Determine the [x, y] coordinate at the center of the cell enclosing the given text.  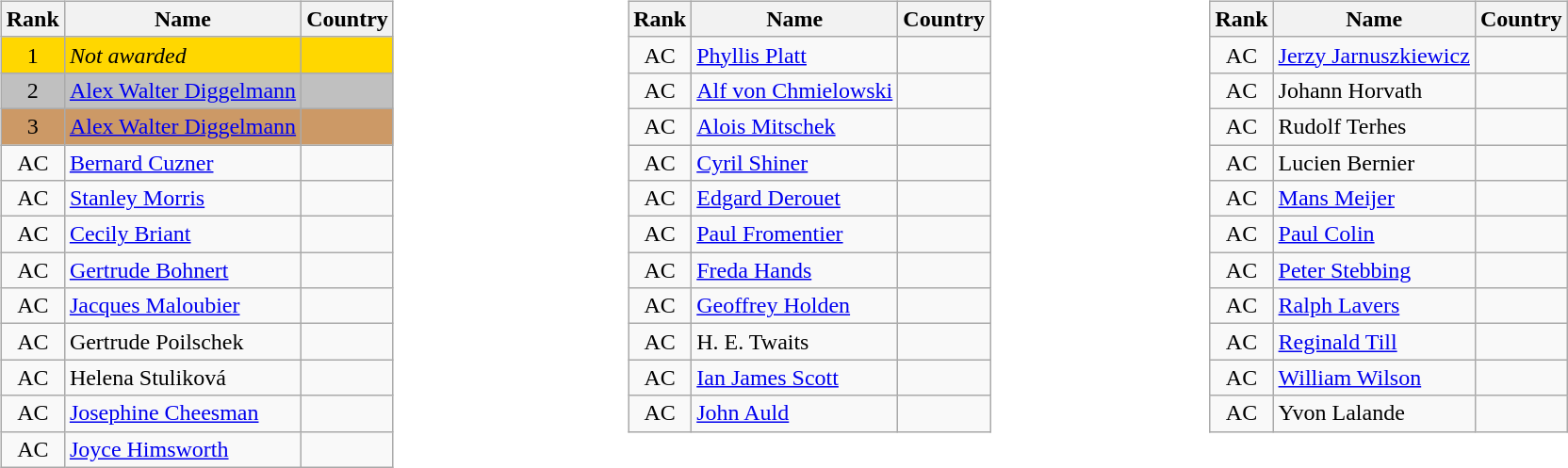
Edgard Derouet [795, 199]
Phyllis Platt [795, 55]
Ralph Lavers [1374, 306]
Josephine Cheesman [183, 413]
Cyril Shiner [795, 163]
1 [32, 55]
Mans Meijer [1374, 199]
Yvon Lalande [1374, 413]
Lucien Bernier [1374, 163]
Joyce Himsworth [183, 449]
Bernard Cuzner [183, 163]
Cecily Briant [183, 234]
Jacques Maloubier [183, 306]
Peter Stebbing [1374, 270]
Freda Hands [795, 270]
Stanley Morris [183, 199]
H. E. Twaits [795, 342]
Not awarded [183, 55]
Alf von Chmielowski [795, 90]
Helena Stuliková [183, 378]
Paul Colin [1374, 234]
2 [32, 90]
Geoffrey Holden [795, 306]
Paul Fromentier [795, 234]
Reginald Till [1374, 342]
Gertrude Poilschek [183, 342]
Johann Horvath [1374, 90]
William Wilson [1374, 378]
Jerzy Jarnuszkiewicz [1374, 55]
Ian James Scott [795, 378]
Gertrude Bohnert [183, 270]
Alois Mitschek [795, 126]
3 [32, 126]
Rudolf Terhes [1374, 126]
John Auld [795, 413]
